Locate the cell with the specified text and output its [x, y] center coordinate. 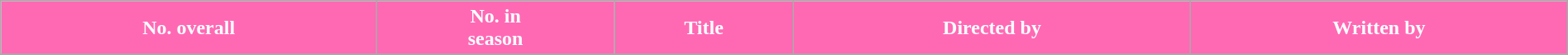
No. overall [189, 28]
Directed by [992, 28]
No. inseason [495, 28]
Title [705, 28]
Written by [1379, 28]
